Search for the cell housing the specified text and yield its (X, Y) center coordinate. 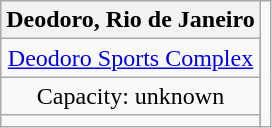
Deodoro Sports Complex (131, 58)
Capacity: unknown (131, 96)
Deodoro, Rio de Janeiro (131, 20)
